Output the (X, Y) coordinate of the center of the cell containing the given text.  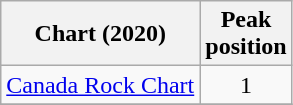
1 (246, 85)
Chart (2020) (100, 34)
Peakposition (246, 34)
Canada Rock Chart (100, 85)
